Output the (X, Y) coordinate of the center of the cell containing the given text.  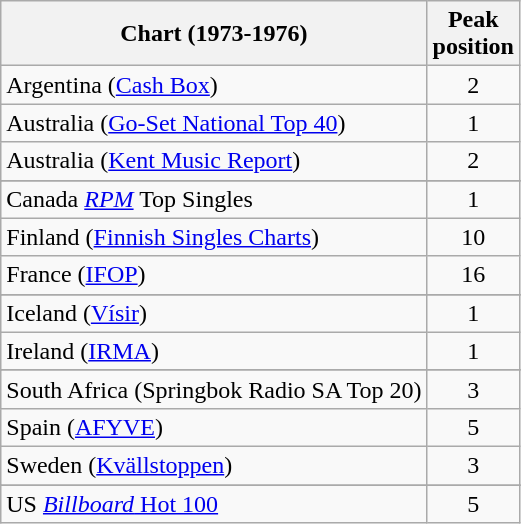
Sweden (Kvällstoppen) (214, 465)
Australia (Go-Set National Top 40) (214, 123)
US Billboard Hot 100 (214, 503)
Australia (Kent Music Report) (214, 161)
10 (473, 237)
Ireland (IRMA) (214, 351)
16 (473, 275)
France (IFOP) (214, 275)
Canada RPM Top Singles (214, 199)
Iceland (Vísir) (214, 313)
Finland (Finnish Singles Charts) (214, 237)
Peakposition (473, 34)
South Africa (Springbok Radio SA Top 20) (214, 389)
Chart (1973-1976) (214, 34)
Argentina (Cash Box) (214, 85)
Spain (AFYVE) (214, 427)
